From the cell containing the given text, extract its center point as [X, Y] coordinate. 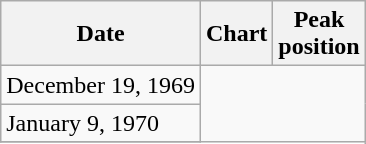
Peakposition [319, 34]
Date [101, 34]
January 9, 1970 [101, 123]
Chart [236, 34]
December 19, 1969 [101, 85]
